Pinpoint the cell where the given text exists, returning its (x, y) midpoint coordinate. 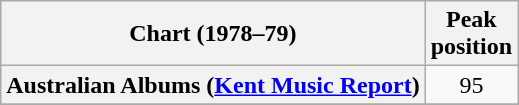
Chart (1978–79) (213, 34)
Peakposition (471, 34)
Australian Albums (Kent Music Report) (213, 85)
95 (471, 85)
